Search for the cell housing the specified text and yield its [X, Y] center coordinate. 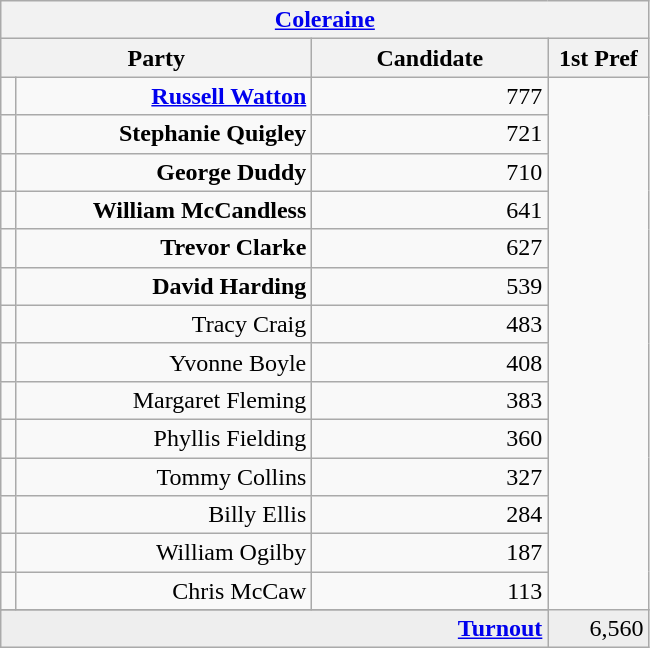
Billy Ellis [163, 515]
360 [430, 438]
627 [430, 248]
113 [430, 591]
710 [430, 172]
George Duddy [163, 172]
Party [156, 58]
539 [430, 286]
721 [430, 134]
Trevor Clarke [163, 248]
Candidate [430, 58]
641 [430, 210]
David Harding [163, 286]
Phyllis Fielding [163, 438]
1st Pref [598, 58]
William Ogilby [163, 553]
483 [430, 324]
Russell Watton [163, 96]
408 [430, 362]
383 [430, 400]
327 [430, 477]
Coleraine [325, 20]
William McCandless [163, 210]
Tracy Craig [163, 324]
777 [430, 96]
Stephanie Quigley [163, 134]
Turnout [274, 629]
Margaret Fleming [163, 400]
187 [430, 553]
Tommy Collins [163, 477]
Yvonne Boyle [163, 362]
Chris McCaw [163, 591]
6,560 [598, 629]
284 [430, 515]
